Identify which cell holds the provided text, then report its (X, Y) central coordinate. 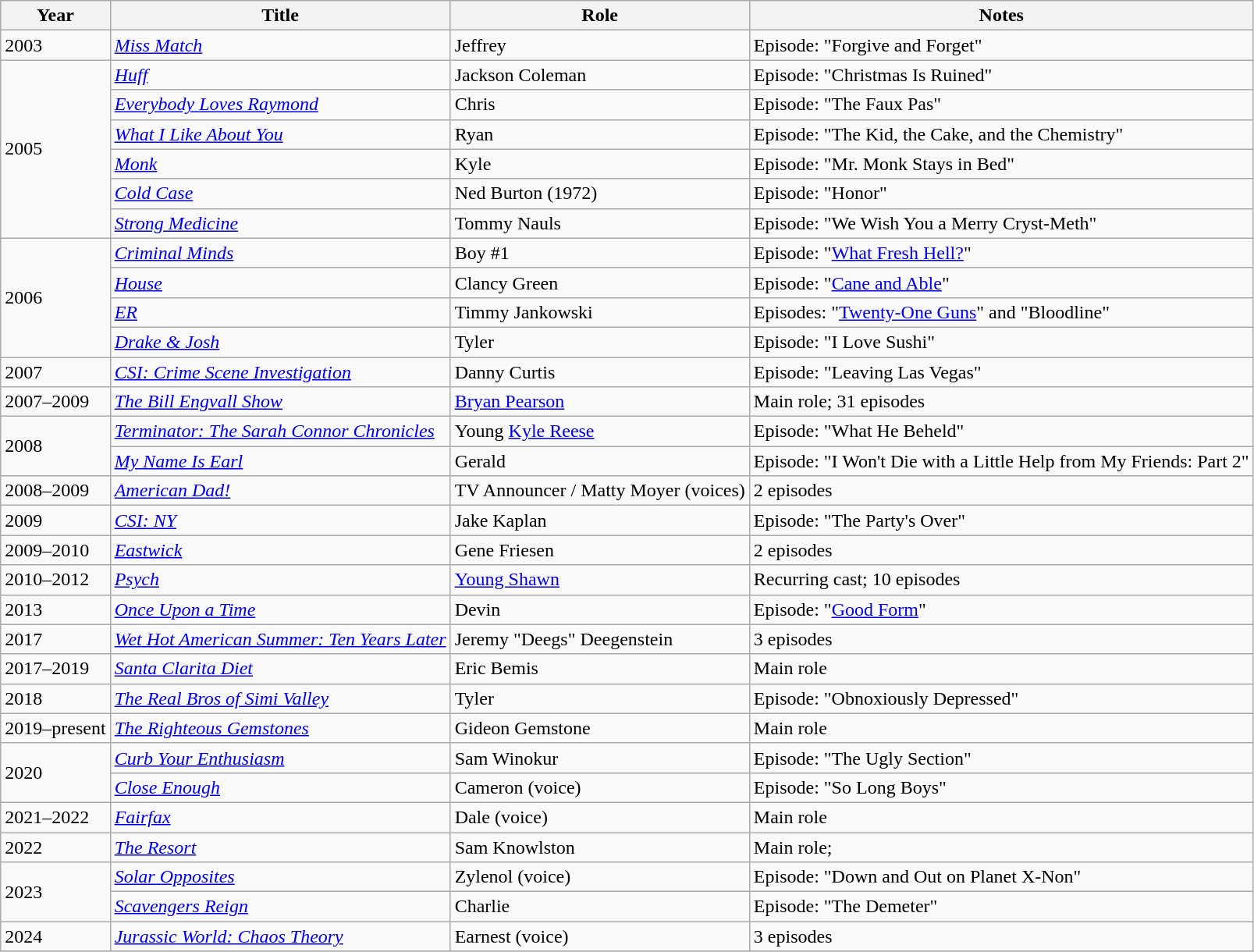
Scavengers Reign (280, 907)
Eric Bemis (599, 669)
2017–2019 (55, 669)
Episode: "Obnoxiously Depressed" (1001, 698)
Year (55, 16)
Notes (1001, 16)
2008–2009 (55, 491)
2008 (55, 446)
Cold Case (280, 194)
Role (599, 16)
Fairfax (280, 817)
Gideon Gemstone (599, 728)
Episode: "Christmas Is Ruined" (1001, 75)
The Real Bros of Simi Valley (280, 698)
Monk (280, 164)
Timmy Jankowski (599, 312)
The Resort (280, 847)
2013 (55, 609)
Terminator: The Sarah Connor Chronicles (280, 432)
Episode: "Forgive and Forget" (1001, 45)
Jeffrey (599, 45)
Title (280, 16)
Episode: "Cane and Able" (1001, 282)
Episode: "Leaving Las Vegas" (1001, 372)
Close Enough (280, 787)
Jake Kaplan (599, 520)
ER (280, 312)
Wet Hot American Summer: Ten Years Later (280, 639)
What I Like About You (280, 134)
2017 (55, 639)
2010–2012 (55, 580)
Everybody Loves Raymond (280, 105)
Huff (280, 75)
Main role; (1001, 847)
Boy #1 (599, 253)
Young Kyle Reese (599, 432)
TV Announcer / Matty Moyer (voices) (599, 491)
2018 (55, 698)
Ryan (599, 134)
Drake & Josh (280, 342)
Kyle (599, 164)
The Bill Engvall Show (280, 402)
Episode: "So Long Boys" (1001, 787)
2007 (55, 372)
Solar Opposites (280, 877)
Episode: "Down and Out on Planet X-Non" (1001, 877)
Main role; 31 episodes (1001, 402)
Earnest (voice) (599, 936)
Episode: "The Ugly Section" (1001, 758)
Episode: "Mr. Monk Stays in Bed" (1001, 164)
Jackson Coleman (599, 75)
2022 (55, 847)
Clancy Green (599, 282)
2006 (55, 297)
Criminal Minds (280, 253)
Episodes: "Twenty-One Guns" and "Bloodline" (1001, 312)
Episode: "I Won't Die with a Little Help from My Friends: Part 2" (1001, 461)
Recurring cast; 10 episodes (1001, 580)
Episode: "I Love Sushi" (1001, 342)
My Name Is Earl (280, 461)
2009–2010 (55, 550)
House (280, 282)
2023 (55, 892)
CSI: NY (280, 520)
Episode: "Good Form" (1001, 609)
Eastwick (280, 550)
Gerald (599, 461)
Strong Medicine (280, 223)
2019–present (55, 728)
Bryan Pearson (599, 402)
Episode: "The Demeter" (1001, 907)
Once Upon a Time (280, 609)
2009 (55, 520)
2021–2022 (55, 817)
Danny Curtis (599, 372)
Episode: "The Kid, the Cake, and the Chemistry" (1001, 134)
Jurassic World: Chaos Theory (280, 936)
Santa Clarita Diet (280, 669)
Young Shawn (599, 580)
Charlie (599, 907)
2020 (55, 773)
2007–2009 (55, 402)
Episode: "The Faux Pas" (1001, 105)
CSI: Crime Scene Investigation (280, 372)
Episode: "The Party's Over" (1001, 520)
Dale (voice) (599, 817)
2024 (55, 936)
Sam Knowlston (599, 847)
Gene Friesen (599, 550)
Zylenol (voice) (599, 877)
Curb Your Enthusiasm (280, 758)
2003 (55, 45)
The Righteous Gemstones (280, 728)
Psych (280, 580)
Jeremy "Deegs" Deegenstein (599, 639)
Sam Winokur (599, 758)
Miss Match (280, 45)
American Dad! (280, 491)
Ned Burton (1972) (599, 194)
Devin (599, 609)
Cameron (voice) (599, 787)
Episode: "Honor" (1001, 194)
Chris (599, 105)
Tommy Nauls (599, 223)
Episode: "We Wish You a Merry Cryst-Meth" (1001, 223)
Episode: "What He Beheld" (1001, 432)
2005 (55, 149)
Episode: "What Fresh Hell?" (1001, 253)
